Identify which cell holds the provided text, then report its (X, Y) central coordinate. 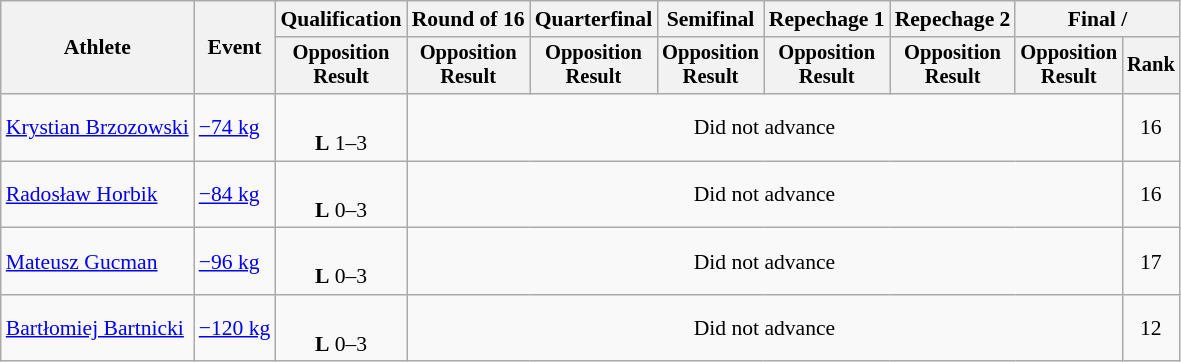
L 1–3 (340, 128)
Krystian Brzozowski (98, 128)
Athlete (98, 48)
Quarterfinal (594, 19)
−84 kg (235, 194)
Repechage 1 (827, 19)
Final / (1097, 19)
Qualification (340, 19)
−120 kg (235, 328)
Event (235, 48)
17 (1151, 262)
Round of 16 (468, 19)
Repechage 2 (953, 19)
Rank (1151, 66)
12 (1151, 328)
Radosław Horbik (98, 194)
Semifinal (710, 19)
Bartłomiej Bartnicki (98, 328)
−96 kg (235, 262)
−74 kg (235, 128)
Mateusz Gucman (98, 262)
